Return [X, Y] of the center of cell containing provided text 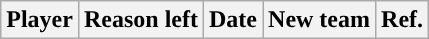
New team [320, 20]
Date [232, 20]
Ref. [402, 20]
Player [40, 20]
Reason left [140, 20]
